Return (x, y) of the center of cell containing provided text 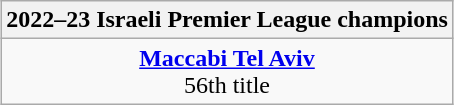
2022–23 Israeli Premier League champions (228, 20)
Maccabi Tel Aviv56th title (228, 72)
